For the text-containing cell, return its midpoint in [X, Y] coordinate format. 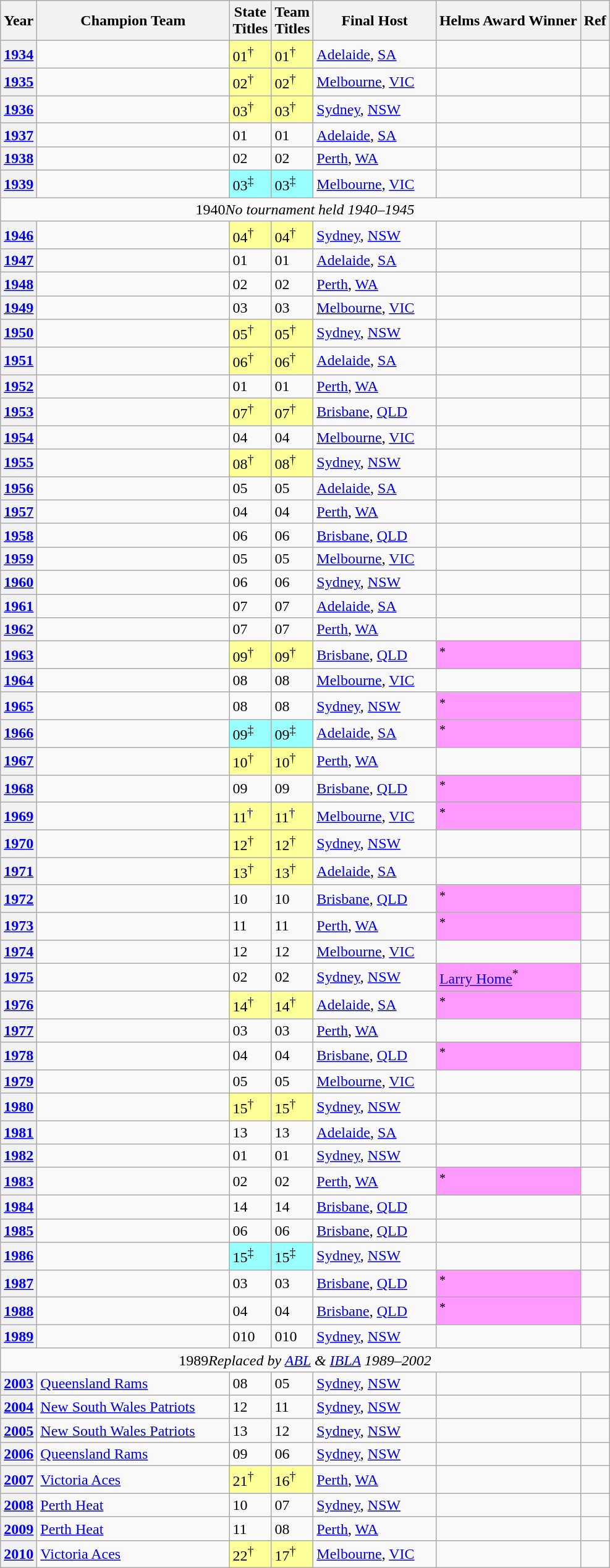
1946 [19, 235]
1968 [19, 788]
1948 [19, 284]
1953 [19, 411]
2010 [19, 1554]
1959 [19, 558]
1947 [19, 261]
1964 [19, 680]
17† [292, 1554]
1967 [19, 761]
Final Host [375, 21]
2005 [19, 1430]
1950 [19, 334]
1958 [19, 535]
Champion Team [133, 21]
2009 [19, 1528]
1938 [19, 159]
1966 [19, 734]
1979 [19, 1081]
1939 [19, 184]
1989Replaced by ABL & IBLA 1989–2002 [305, 1360]
1981 [19, 1132]
1982 [19, 1156]
1975 [19, 977]
1973 [19, 927]
1969 [19, 817]
1980 [19, 1107]
1977 [19, 1031]
22† [250, 1554]
1987 [19, 1284]
1960 [19, 583]
1988 [19, 1311]
1962 [19, 630]
1951 [19, 361]
Ref [595, 21]
Larry Home* [508, 977]
TeamTitles [292, 21]
1984 [19, 1207]
Helms Award Winner [508, 21]
2003 [19, 1383]
1985 [19, 1230]
2007 [19, 1480]
1936 [19, 110]
1970 [19, 844]
1935 [19, 82]
1972 [19, 898]
1937 [19, 135]
1957 [19, 512]
StateTitles [250, 21]
1955 [19, 463]
1976 [19, 1005]
1965 [19, 706]
2006 [19, 1454]
1940No tournament held 1940–1945 [305, 209]
1963 [19, 655]
21† [250, 1480]
1956 [19, 488]
Year [19, 21]
1954 [19, 437]
1989 [19, 1336]
2008 [19, 1505]
1961 [19, 606]
2004 [19, 1407]
1952 [19, 386]
1971 [19, 871]
1974 [19, 951]
1949 [19, 308]
1986 [19, 1257]
1983 [19, 1181]
1934 [19, 54]
1978 [19, 1056]
16† [292, 1480]
